Determine the [x, y] coordinate at the center of the cell enclosing the given text.  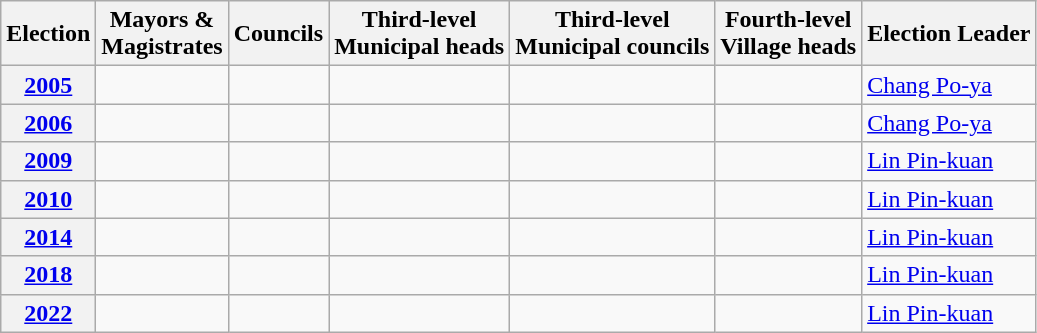
2009 [48, 161]
Fourth-levelVillage heads [788, 34]
Election Leader [949, 34]
Third-levelMunicipal councils [612, 34]
2014 [48, 237]
2018 [48, 275]
Councils [278, 34]
2010 [48, 199]
Third-levelMunicipal heads [420, 34]
2005 [48, 85]
Mayors &Magistrates [162, 34]
2006 [48, 123]
Election [48, 34]
2022 [48, 313]
